Determine the [x, y] coordinate at the center of the cell enclosing the given text.  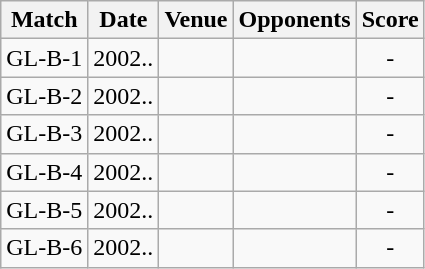
GL-B-4 [44, 172]
GL-B-6 [44, 248]
Match [44, 20]
GL-B-3 [44, 134]
GL-B-5 [44, 210]
Score [390, 20]
Opponents [294, 20]
Date [124, 20]
GL-B-1 [44, 58]
Venue [196, 20]
GL-B-2 [44, 96]
